Identify which cell holds the provided text, then report its (x, y) central coordinate. 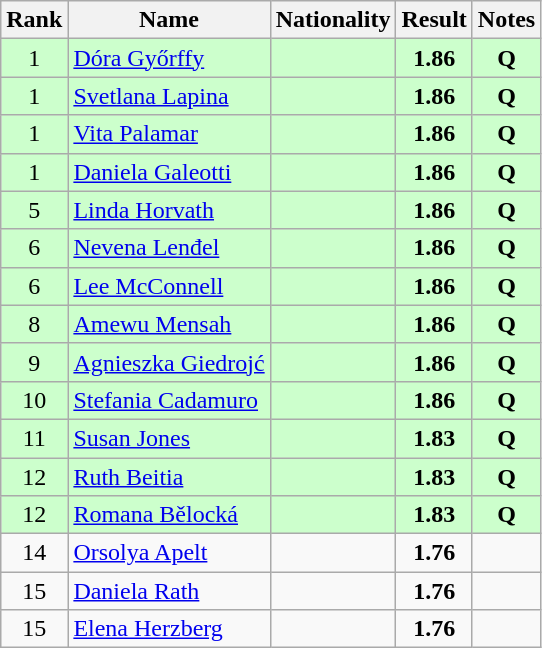
Dóra Győrffy (169, 58)
Nevena Lenđel (169, 248)
Nationality (333, 20)
Svetlana Lapina (169, 96)
Stefania Cadamuro (169, 400)
11 (34, 438)
Lee McConnell (169, 286)
Linda Horvath (169, 210)
Amewu Mensah (169, 324)
14 (34, 553)
8 (34, 324)
Ruth Beitia (169, 477)
Orsolya Apelt (169, 553)
Daniela Galeotti (169, 172)
Susan Jones (169, 438)
10 (34, 400)
Daniela Rath (169, 591)
Notes (506, 20)
Result (434, 20)
Romana Bělocká (169, 515)
5 (34, 210)
Elena Herzberg (169, 629)
Vita Palamar (169, 134)
Name (169, 20)
Agnieszka Giedrojć (169, 362)
Rank (34, 20)
9 (34, 362)
